Locate the cell with the specified text and output its [x, y] center coordinate. 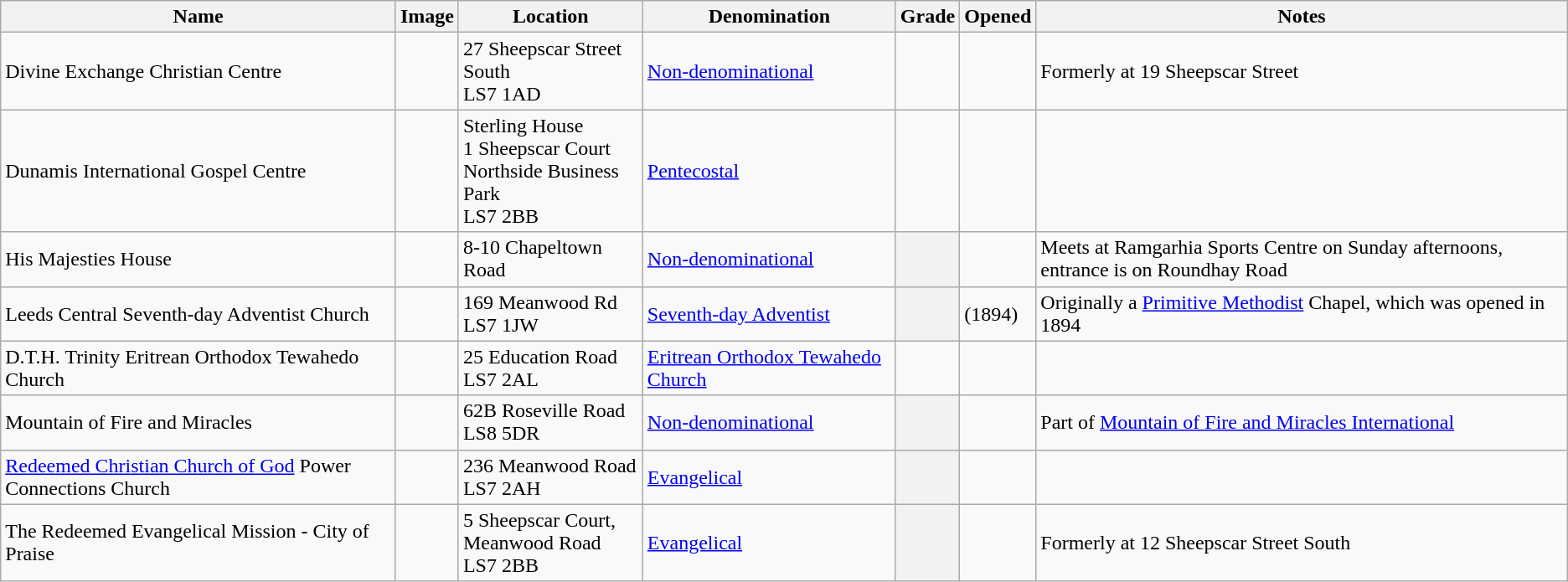
62B Roseville RoadLS8 5DR [550, 422]
Redeemed Christian Church of God Power Connections Church [199, 477]
Name [199, 17]
Leeds Central Seventh-day Adventist Church [199, 313]
His Majesties House [199, 260]
Formerly at 19 Sheepscar Street [1302, 71]
Denomination [769, 17]
Location [550, 17]
Meets at Ramgarhia Sports Centre on Sunday afternoons, entrance is on Roundhay Road [1302, 260]
25 Education RoadLS7 2AL [550, 368]
D.T.H. Trinity Eritrean Orthodox Tewahedo Church [199, 368]
Formerly at 12 Sheepscar Street South [1302, 543]
8-10 Chapeltown Road [550, 260]
Seventh-day Adventist [769, 313]
Dunamis International Gospel Centre [199, 171]
(1894) [998, 313]
Notes [1302, 17]
Originally a Primitive Methodist Chapel, which was opened in 1894 [1302, 313]
Part of Mountain of Fire and Miracles International [1302, 422]
Grade [927, 17]
The Redeemed Evangelical Mission - City of Praise [199, 543]
Opened [998, 17]
Mountain of Fire and Miracles [199, 422]
Pentecostal [769, 171]
Divine Exchange Christian Centre [199, 71]
5 Sheepscar Court,Meanwood RoadLS7 2BB [550, 543]
169 Meanwood RdLS7 1JW [550, 313]
Image [427, 17]
236 Meanwood RoadLS7 2AH [550, 477]
Sterling House1 Sheepscar CourtNorthside Business ParkLS7 2BB [550, 171]
27 Sheepscar Street SouthLS7 1AD [550, 71]
Eritrean Orthodox Tewahedo Church [769, 368]
